Extract the [x, y] coordinate from the center of the cell holding the provided text.  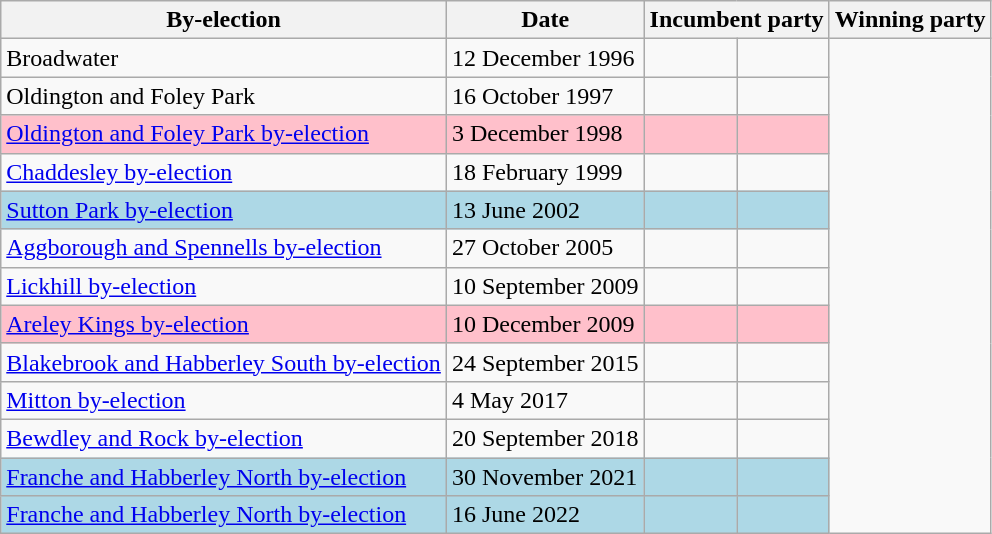
Blakebrook and Habberley South by-election [224, 362]
20 September 2018 [545, 438]
Mitton by-election [224, 400]
Bewdley and Rock by-election [224, 438]
Winning party [910, 20]
Areley Kings by-election [224, 324]
16 June 2022 [545, 515]
Sutton Park by-election [224, 210]
By-election [224, 20]
12 December 1996 [545, 58]
10 September 2009 [545, 286]
27 October 2005 [545, 248]
Chaddesley by-election [224, 172]
Incumbent party [736, 20]
16 October 1997 [545, 96]
18 February 1999 [545, 172]
24 September 2015 [545, 362]
Oldington and Foley Park by-election [224, 134]
Date [545, 20]
13 June 2002 [545, 210]
Broadwater [224, 58]
Oldington and Foley Park [224, 96]
4 May 2017 [545, 400]
10 December 2009 [545, 324]
30 November 2021 [545, 477]
Aggborough and Spennells by-election [224, 248]
Lickhill by-election [224, 286]
3 December 1998 [545, 134]
